Extract the (x, y) coordinate from the center of the cell holding the provided text.  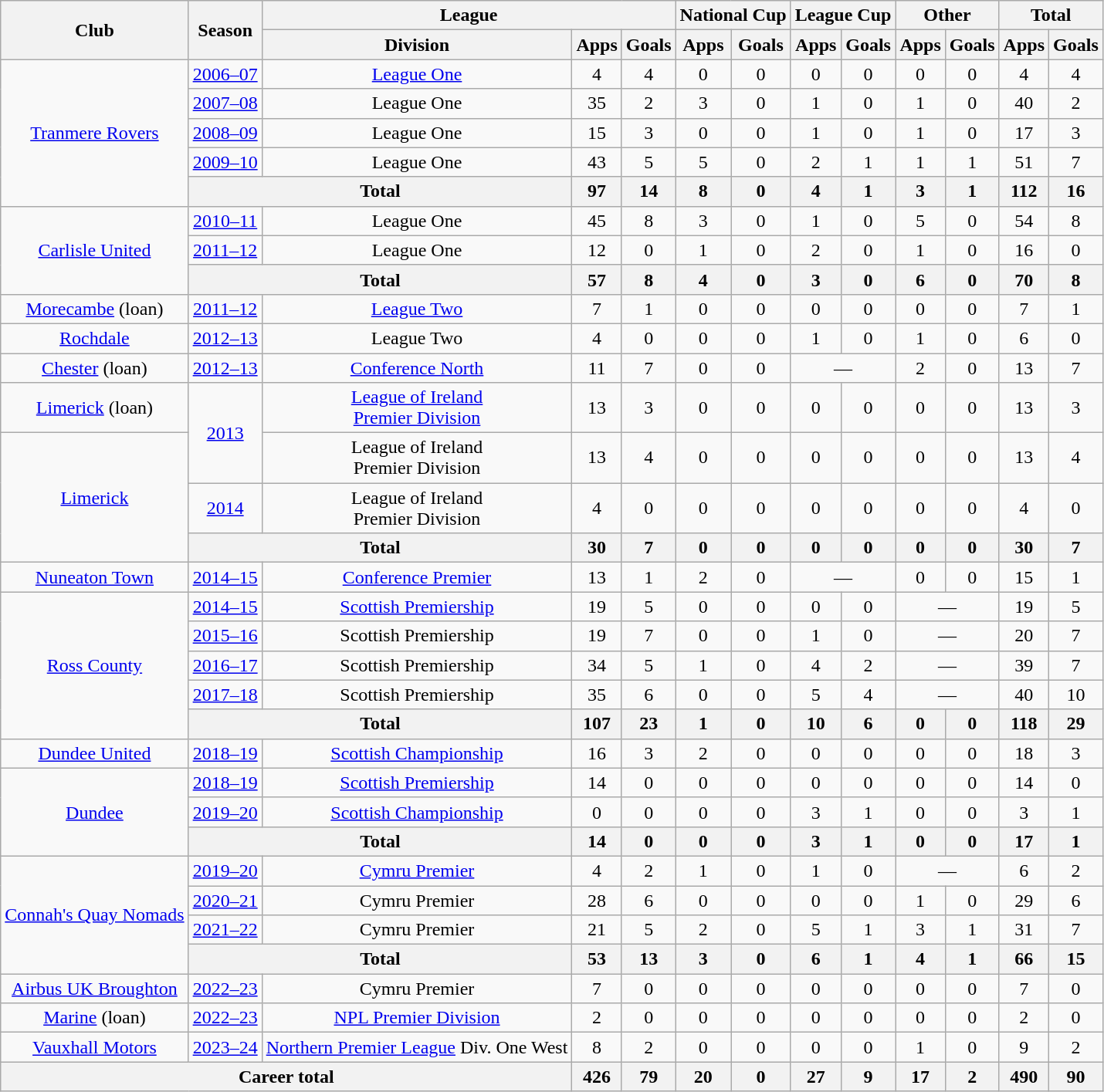
31 (1024, 930)
2009–10 (225, 162)
2016–17 (225, 665)
Limerick (94, 498)
Club (94, 30)
Northern Premier League Div. One West (417, 1047)
21 (597, 930)
2010–11 (225, 221)
Ross County (94, 665)
Airbus UK Broughton (94, 989)
2020–21 (225, 901)
Connah's Quay Nomads (94, 915)
Vauxhall Motors (94, 1047)
League (469, 15)
Season (225, 30)
Division (417, 45)
National Cup (733, 15)
2015–16 (225, 636)
Rochdale (94, 338)
97 (597, 191)
90 (1076, 1077)
2007–08 (225, 103)
54 (1024, 221)
Other (947, 15)
2006–07 (225, 74)
18 (1024, 753)
2014 (225, 508)
79 (649, 1077)
118 (1024, 724)
Carlisle United (94, 250)
53 (597, 959)
Conference North (417, 368)
112 (1024, 191)
2013 (225, 433)
27 (815, 1077)
43 (597, 162)
Morecambe (loan) (94, 309)
70 (1024, 279)
2021–22 (225, 930)
45 (597, 221)
23 (649, 724)
490 (1024, 1077)
51 (1024, 162)
Dundee United (94, 753)
League Cup (843, 15)
57 (597, 279)
39 (1024, 665)
Dundee (94, 812)
34 (597, 665)
28 (597, 901)
Career total (286, 1077)
Marine (loan) (94, 1018)
Limerick (loan) (94, 407)
NPL Premier Division (417, 1018)
66 (1024, 959)
107 (597, 724)
12 (597, 250)
2023–24 (225, 1047)
11 (597, 368)
2008–09 (225, 133)
426 (597, 1077)
Nuneaton Town (94, 577)
Tranmere Rovers (94, 133)
Chester (loan) (94, 368)
Conference Premier (417, 577)
2017–18 (225, 695)
